Output the (X, Y) coordinate of the center of the cell containing the given text.  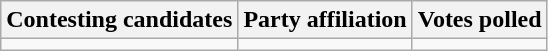
Party affiliation (325, 20)
Contesting candidates (120, 20)
Votes polled (480, 20)
